Provide the [x, y] coordinate of the cell's center where the given text is located.  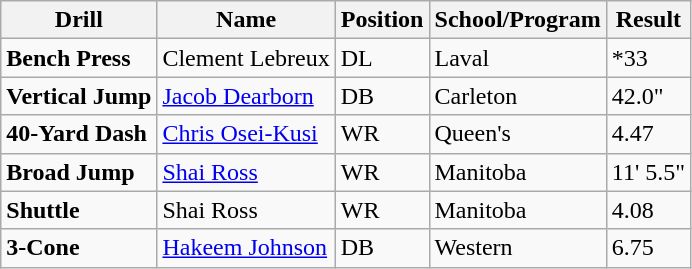
Drill [79, 20]
Chris Osei-Kusi [246, 134]
Result [648, 20]
DL [382, 58]
Shuttle [79, 210]
Hakeem Johnson [246, 248]
42.0" [648, 96]
4.08 [648, 210]
Carleton [518, 96]
Broad Jump [79, 172]
Western [518, 248]
Name [246, 20]
Queen's [518, 134]
*33 [648, 58]
40-Yard Dash [79, 134]
Laval [518, 58]
3-Cone [79, 248]
11' 5.5" [648, 172]
Bench Press [79, 58]
6.75 [648, 248]
Jacob Dearborn [246, 96]
4.47 [648, 134]
Position [382, 20]
Vertical Jump [79, 96]
School/Program [518, 20]
Clement Lebreux [246, 58]
